Return the (x, y) coordinate for the center point of the cell that contains the specified text.  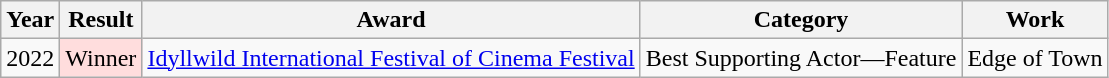
Year (30, 20)
Idyllwild International Festival of Cinema Festival (391, 58)
2022 (30, 58)
Result (101, 20)
Edge of Town (1035, 58)
Award (391, 20)
Work (1035, 20)
Category (801, 20)
Winner (101, 58)
Best Supporting Actor—Feature (801, 58)
